For the text-containing cell, return its midpoint in [X, Y] coordinate format. 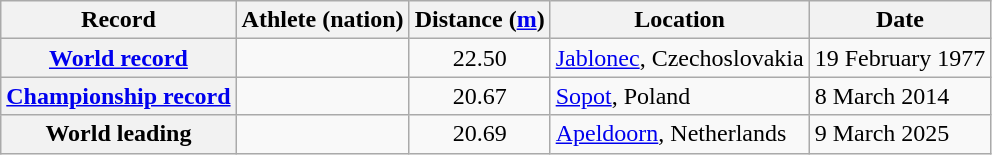
Championship record [118, 96]
World leading [118, 134]
Record [118, 20]
Sopot, Poland [680, 96]
22.50 [480, 58]
Athlete (nation) [322, 20]
19 February 1977 [900, 58]
8 March 2014 [900, 96]
Apeldoorn, Netherlands [680, 134]
20.67 [480, 96]
9 March 2025 [900, 134]
Distance (m) [480, 20]
Jablonec, Czechoslovakia [680, 58]
Location [680, 20]
World record [118, 58]
Date [900, 20]
20.69 [480, 134]
